Return (x, y) of the center of cell containing provided text 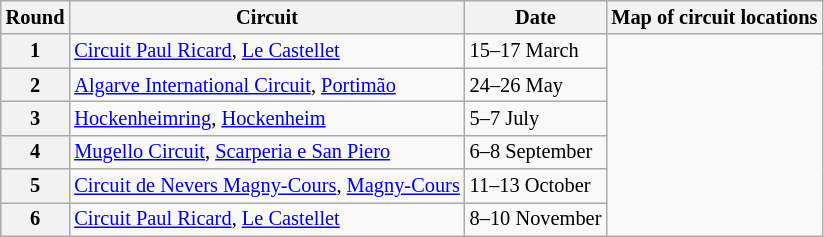
Map of circuit locations (714, 17)
5–7 July (536, 118)
Mugello Circuit, Scarperia e San Piero (266, 152)
11–13 October (536, 186)
4 (36, 152)
Algarve International Circuit, Portimão (266, 85)
15–17 March (536, 51)
Date (536, 17)
6 (36, 219)
Circuit (266, 17)
24–26 May (536, 85)
1 (36, 51)
Circuit de Nevers Magny-Cours, Magny-Cours (266, 186)
2 (36, 85)
3 (36, 118)
Round (36, 17)
6–8 September (536, 152)
5 (36, 186)
8–10 November (536, 219)
Hockenheimring, Hockenheim (266, 118)
